Locate the cell with the specified text and output its [X, Y] center coordinate. 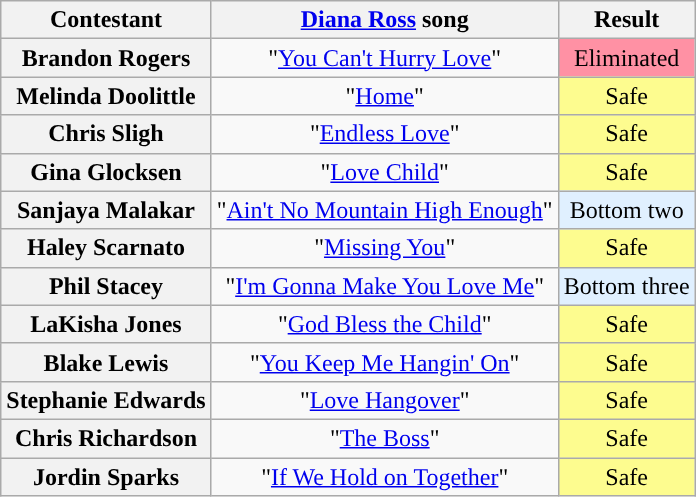
"Love Hangover" [384, 400]
LaKisha Jones [106, 324]
Bottom two [626, 210]
"God Bless the Child" [384, 324]
Chris Richardson [106, 438]
"You Keep Me Hangin' On" [384, 362]
Bottom three [626, 286]
Diana Ross song [384, 20]
"If We Hold on Together" [384, 477]
"The Boss" [384, 438]
"I'm Gonna Make You Love Me" [384, 286]
Contestant [106, 20]
"Missing You" [384, 248]
Melinda Doolittle [106, 96]
Jordin Sparks [106, 477]
"Endless Love" [384, 134]
Chris Sligh [106, 134]
"Love Child" [384, 172]
Haley Scarnato [106, 248]
Sanjaya Malakar [106, 210]
Brandon Rogers [106, 58]
"Home" [384, 96]
Phil Stacey [106, 286]
Blake Lewis [106, 362]
Eliminated [626, 58]
Result [626, 20]
Stephanie Edwards [106, 400]
"Ain't No Mountain High Enough" [384, 210]
"You Can't Hurry Love" [384, 58]
Gina Glocksen [106, 172]
